Return (x, y) of the center of cell containing provided text 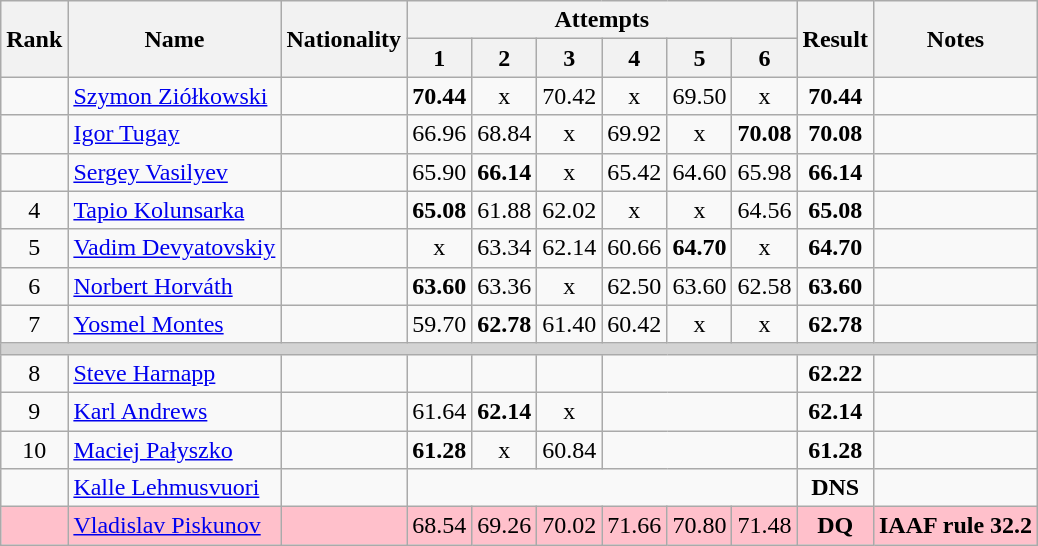
61.64 (440, 411)
8 (34, 373)
70.02 (570, 526)
63.36 (504, 286)
Result (835, 39)
71.66 (634, 526)
65.42 (634, 172)
61.88 (504, 210)
3 (570, 58)
68.84 (504, 134)
1 (440, 58)
70.42 (570, 96)
Vladislav Piskunov (174, 526)
Tapio Kolunsarka (174, 210)
7 (34, 324)
Notes (955, 39)
Norbert Horváth (174, 286)
60.42 (634, 324)
65.90 (440, 172)
60.66 (634, 248)
10 (34, 449)
IAAF rule 32.2 (955, 526)
62.22 (835, 373)
71.48 (764, 526)
DQ (835, 526)
Name (174, 39)
60.84 (570, 449)
62.02 (570, 210)
68.54 (440, 526)
Vadim Devyatovskiy (174, 248)
64.60 (700, 172)
Steve Harnapp (174, 373)
Rank (34, 39)
69.92 (634, 134)
63.34 (504, 248)
Maciej Pałyszko (174, 449)
64.56 (764, 210)
Attempts (602, 20)
DNS (835, 488)
9 (34, 411)
70.80 (700, 526)
Nationality (344, 39)
65.98 (764, 172)
Karl Andrews (174, 411)
66.96 (440, 134)
Kalle Lehmusvuori (174, 488)
61.40 (570, 324)
62.58 (764, 286)
Igor Tugay (174, 134)
69.50 (700, 96)
62.50 (634, 286)
69.26 (504, 526)
Sergey Vasilyev (174, 172)
Yosmel Montes (174, 324)
59.70 (440, 324)
Szymon Ziółkowski (174, 96)
2 (504, 58)
